Locate the cell with the specified text and output its (x, y) center coordinate. 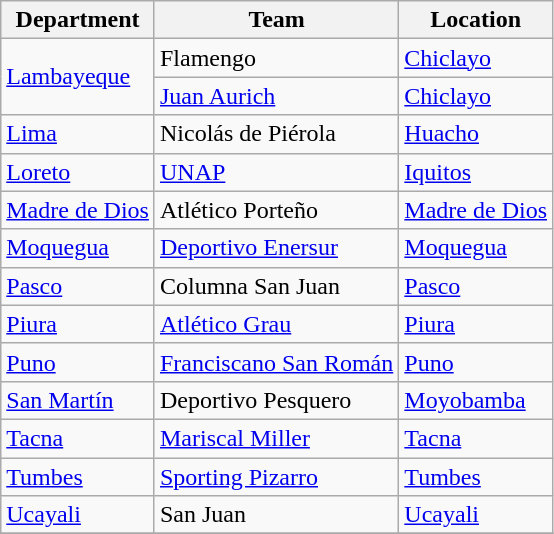
Iquitos (476, 172)
San Martín (78, 400)
Lima (78, 134)
Sporting Pizarro (276, 477)
Columna San Juan (276, 286)
Nicolás de Piérola (276, 134)
Deportivo Enersur (276, 248)
Deportivo Pesquero (276, 400)
San Juan (276, 515)
Team (276, 20)
Mariscal Miller (276, 438)
Atlético Grau (276, 324)
Moyobamba (476, 400)
Department (78, 20)
Franciscano San Román (276, 362)
Flamengo (276, 58)
Location (476, 20)
Juan Aurich (276, 96)
UNAP (276, 172)
Loreto (78, 172)
Lambayeque (78, 77)
Huacho (476, 134)
Atlético Porteño (276, 210)
